Output the [X, Y] coordinate of the center of the cell containing the given text.  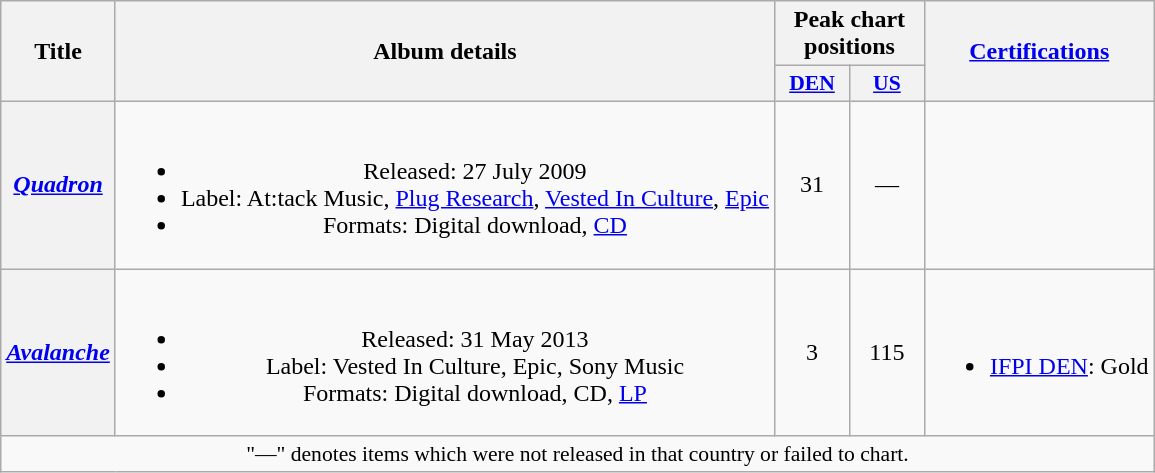
— [886, 184]
3 [812, 352]
Quadron [58, 184]
Title [58, 52]
115 [886, 352]
Released: 31 May 2013Label: Vested In Culture, Epic, Sony MusicFormats: Digital download, CD, LP [444, 352]
IFPI DEN: Gold [1039, 352]
Avalanche [58, 352]
"—" denotes items which were not released in that country or failed to chart. [578, 454]
Released: 27 July 2009Label: At:tack Music, Plug Research, Vested In Culture, EpicFormats: Digital download, CD [444, 184]
31 [812, 184]
Peak chart positions [850, 34]
US [886, 84]
Album details [444, 52]
Certifications [1039, 52]
DEN [812, 84]
